Identify which cell holds the provided text, then report its (x, y) central coordinate. 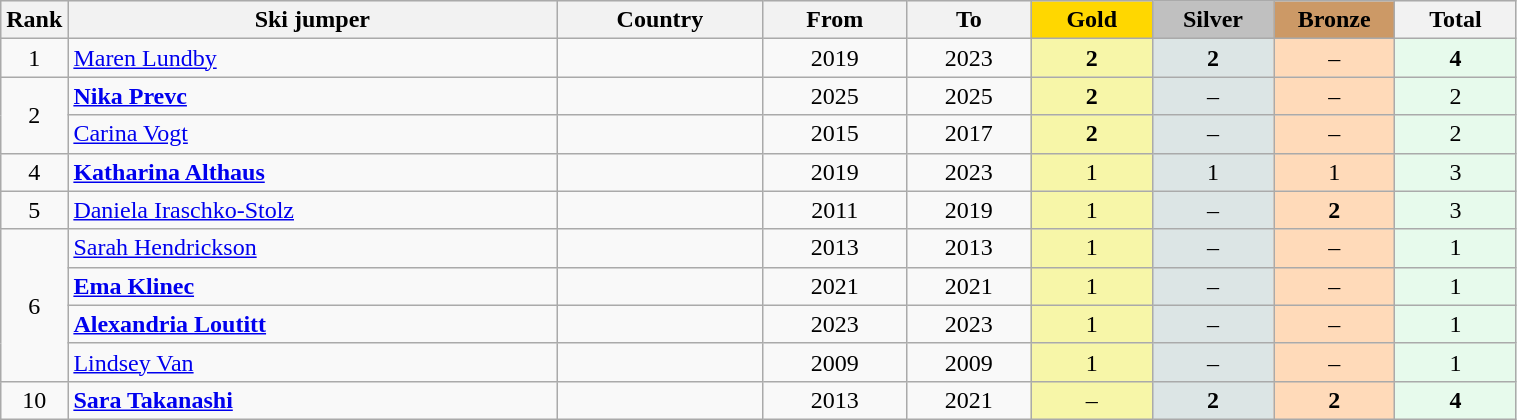
Carina Vogt (312, 134)
10 (34, 400)
Maren Lundby (312, 58)
Alexandria Loutitt (312, 324)
2011 (834, 210)
6 (34, 305)
Sara Takanashi (312, 400)
Rank (34, 20)
2017 (968, 134)
From (834, 20)
Katharina Althaus (312, 172)
Nika Prevc (312, 96)
Gold (1092, 20)
Ema Klinec (312, 286)
Total (1456, 20)
5 (34, 210)
Lindsey Van (312, 362)
Sarah Hendrickson (312, 248)
Daniela Iraschko-Stolz (312, 210)
Ski jumper (312, 20)
To (968, 20)
Silver (1212, 20)
Country (660, 20)
Bronze (1334, 20)
2015 (834, 134)
